Locate the cell with the specified text and output its (X, Y) center coordinate. 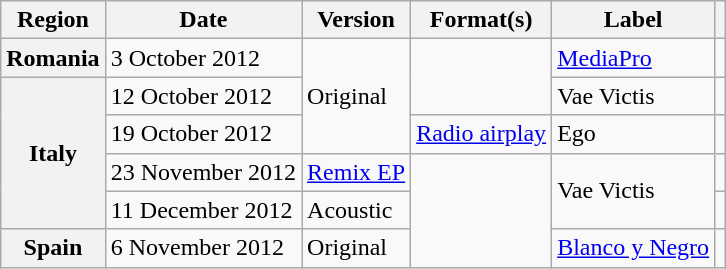
Format(s) (482, 20)
Romania (53, 58)
Radio airplay (482, 134)
Spain (53, 248)
3 October 2012 (203, 58)
Blanco y Negro (634, 248)
Version (356, 20)
Region (53, 20)
11 December 2012 (203, 210)
23 November 2012 (203, 172)
Italy (53, 153)
Acoustic (356, 210)
MediaPro (634, 58)
19 October 2012 (203, 134)
Remix EP (356, 172)
Label (634, 20)
Date (203, 20)
12 October 2012 (203, 96)
6 November 2012 (203, 248)
Ego (634, 134)
